Return (X, Y) of the center of cell containing provided text 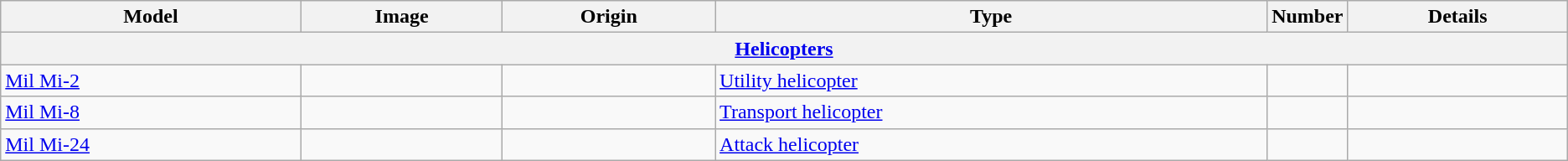
Attack helicopter (992, 144)
Helicopters (784, 49)
Mil Mi-8 (151, 112)
Image (402, 17)
Number (1308, 17)
Origin (609, 17)
Mil Mi-24 (151, 144)
Utility helicopter (992, 80)
Mil Mi-2 (151, 80)
Type (992, 17)
Transport helicopter (992, 112)
Model (151, 17)
Details (1457, 17)
